Find where the given text appears and provide that cell's center as (x, y) coordinate. 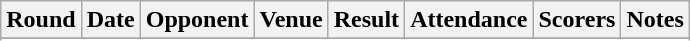
Round (41, 20)
Opponent (197, 20)
Scorers (577, 20)
Result (366, 20)
Attendance (469, 20)
Venue (291, 20)
Date (110, 20)
Notes (655, 20)
